Output the (X, Y) coordinate of the center of the cell containing the given text.  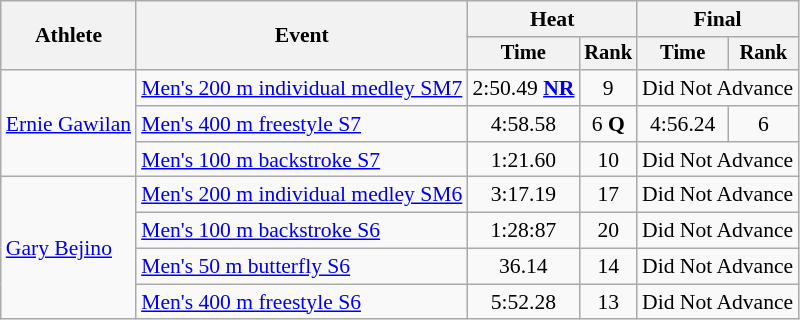
Event (302, 36)
6 Q (608, 124)
3:17.19 (523, 195)
Heat (552, 19)
Men's 200 m individual medley SM6 (302, 195)
Final (718, 19)
4:56.24 (682, 124)
1:21.60 (523, 160)
Men's 200 m individual medley SM7 (302, 88)
9 (608, 88)
1:28:87 (523, 231)
36.14 (523, 267)
Men's 100 m backstroke S6 (302, 231)
Athlete (68, 36)
Men's 50 m butterfly S6 (302, 267)
6 (763, 124)
17 (608, 195)
4:58.58 (523, 124)
Ernie Gawilan (68, 124)
20 (608, 231)
Men's 100 m backstroke S7 (302, 160)
Men's 400 m freestyle S7 (302, 124)
2:50.49 NR (523, 88)
Men's 400 m freestyle S6 (302, 302)
5:52.28 (523, 302)
10 (608, 160)
Gary Bejino (68, 248)
14 (608, 267)
13 (608, 302)
